Determine the (X, Y) coordinate at the center of the cell enclosing the given text.  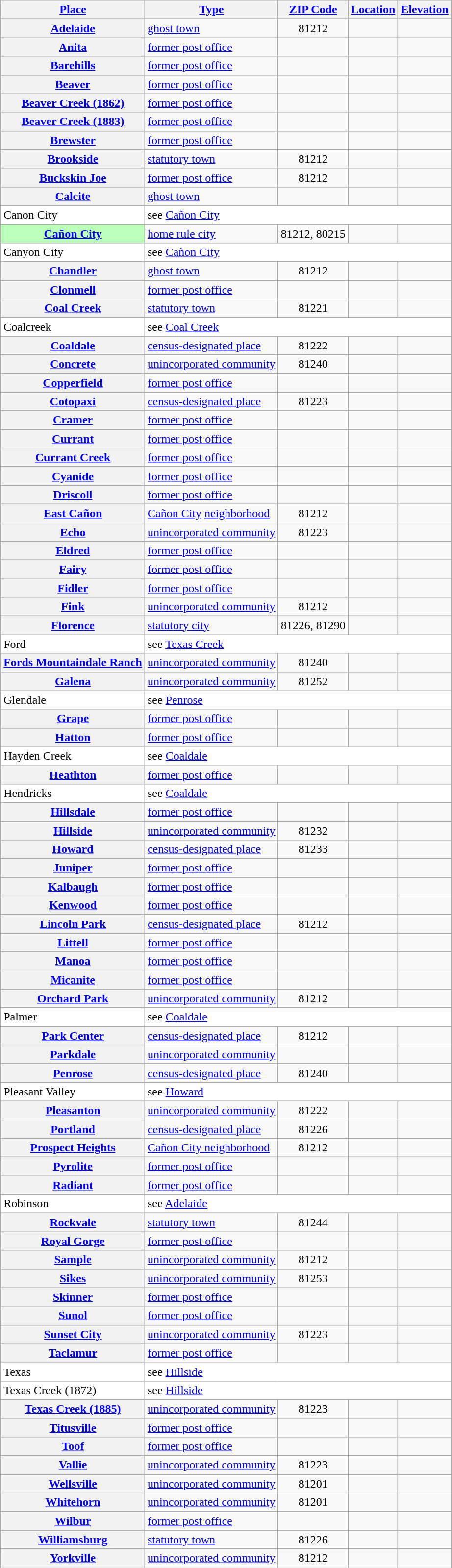
statutory city (211, 625)
see Coal Creek (298, 327)
Cramer (73, 420)
see Penrose (298, 700)
Pleasant Valley (73, 1092)
Fink (73, 607)
Beaver Creek (1862) (73, 103)
Brewster (73, 140)
81233 (313, 849)
Fidler (73, 588)
Glendale (73, 700)
Anita (73, 47)
Clonmell (73, 290)
Coal Creek (73, 308)
Kalbaugh (73, 887)
Juniper (73, 868)
Sunol (73, 1316)
Fairy (73, 570)
Parkdale (73, 1054)
Adelaide (73, 28)
see Howard (298, 1092)
Grape (73, 719)
Palmer (73, 1017)
Place (73, 10)
Beaver Creek (1883) (73, 122)
Toof (73, 1446)
81253 (313, 1278)
Sunset City (73, 1334)
Hayden Creek (73, 756)
81232 (313, 831)
see Adelaide (298, 1204)
Galena (73, 681)
Taclamur (73, 1353)
ZIP Code (313, 10)
Canon City (73, 215)
Wellsville (73, 1484)
East Cañon (73, 513)
Prospect Heights (73, 1148)
Eldred (73, 551)
Currant Creek (73, 457)
Texas Creek (1885) (73, 1409)
Hillsdale (73, 812)
Hendricks (73, 793)
Park Center (73, 1036)
Robinson (73, 1204)
Sikes (73, 1278)
Whitehorn (73, 1502)
Skinner (73, 1297)
81244 (313, 1222)
Florence (73, 625)
Manoa (73, 961)
81226, 81290 (313, 625)
Yorkville (73, 1558)
Brookside (73, 159)
Canyon City (73, 252)
Littell (73, 943)
Texas Creek (1872) (73, 1390)
see Texas Creek (298, 644)
Coaldale (73, 346)
Radiant (73, 1185)
Type (211, 10)
Coalcreek (73, 327)
Royal Gorge (73, 1241)
Pleasanton (73, 1110)
Buckskin Joe (73, 177)
Barehills (73, 66)
Driscoll (73, 495)
Cyanide (73, 476)
Echo (73, 532)
Portland (73, 1129)
Lincoln Park (73, 924)
Cotopaxi (73, 401)
Cañon City (73, 234)
Howard (73, 849)
Rockvale (73, 1222)
81252 (313, 681)
Location (373, 10)
Pyrolite (73, 1167)
home rule city (211, 234)
Titusville (73, 1428)
Kenwood (73, 905)
Heathton (73, 774)
Wilbur (73, 1521)
Calcite (73, 196)
Currant (73, 439)
Williamsburg (73, 1540)
Copperfield (73, 383)
Texas (73, 1371)
Sample (73, 1260)
Orchard Park (73, 998)
Penrose (73, 1073)
Hillside (73, 831)
Hatton (73, 737)
81221 (313, 308)
Beaver (73, 84)
Vallie (73, 1465)
Fords Mountaindale Ranch (73, 663)
Ford (73, 644)
Chandler (73, 271)
Micanite (73, 980)
Concrete (73, 364)
Elevation (425, 10)
81212, 80215 (313, 234)
